Capture the cell that displays the provided text and extract its [x, y] central coordinate. 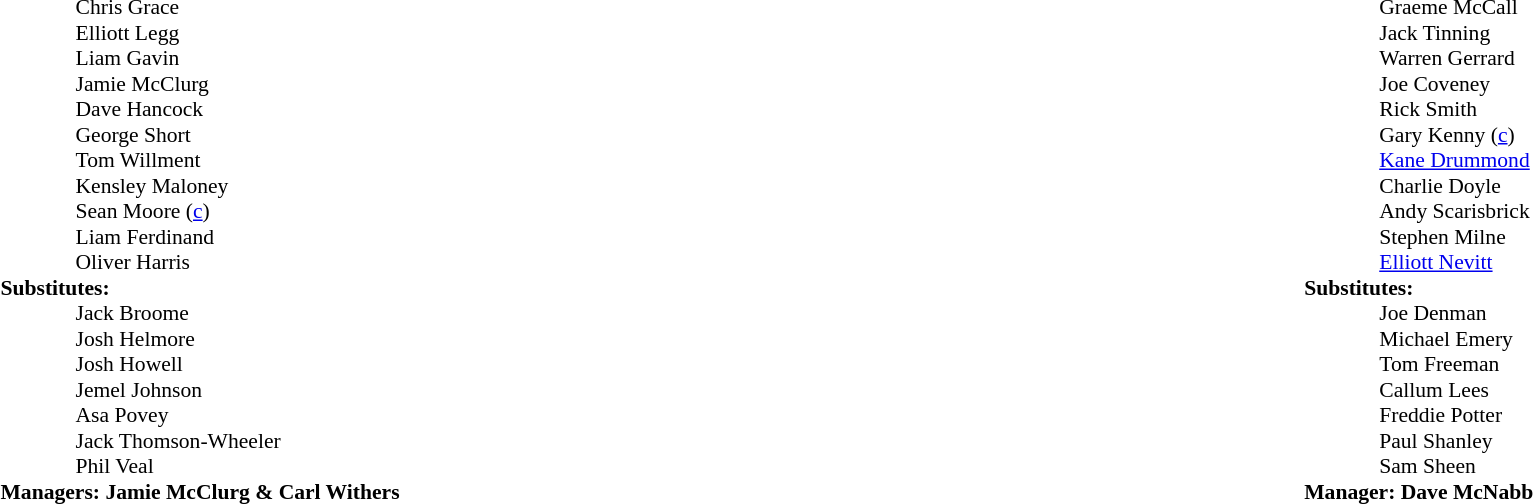
Oliver Harris [238, 263]
Tom Freeman [1456, 365]
Warren Gerrard [1456, 59]
Liam Ferdinand [238, 237]
Jamie McClurg [238, 84]
Jack Broome [238, 313]
Rick Smith [1456, 109]
Joe Denman [1456, 313]
Stephen Milne [1456, 237]
Dave Hancock [238, 109]
Asa Povey [238, 415]
Elliott Legg [238, 33]
Kensley Maloney [238, 186]
Phil Veal [238, 467]
Michael Emery [1456, 339]
Jack Thomson-Wheeler [238, 441]
Jemel Johnson [238, 390]
Freddie Potter [1456, 415]
Paul Shanley [1456, 441]
Sam Sheen [1456, 467]
Jack Tinning [1456, 33]
Josh Helmore [238, 339]
George Short [238, 135]
Andy Scarisbrick [1456, 211]
Kane Drummond [1456, 161]
Liam Gavin [238, 59]
Callum Lees [1456, 390]
Elliott Nevitt [1456, 263]
Charlie Doyle [1456, 186]
Sean Moore (c) [238, 211]
Gary Kenny (c) [1456, 135]
Tom Willment [238, 161]
Josh Howell [238, 365]
Joe Coveney [1456, 84]
